From the cell containing the given text, extract its center point as [x, y] coordinate. 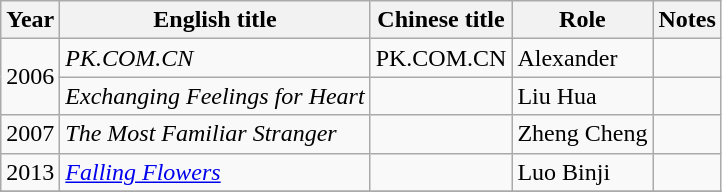
Falling Flowers [215, 172]
Chinese title [441, 20]
English title [215, 20]
Notes [687, 20]
2006 [30, 77]
2007 [30, 134]
Luo Binji [582, 172]
Alexander [582, 58]
Year [30, 20]
2013 [30, 172]
The Most Familiar Stranger [215, 134]
Zheng Cheng [582, 134]
Liu Hua [582, 96]
Exchanging Feelings for Heart [215, 96]
Role [582, 20]
